Identify which cell holds the provided text, then report its (x, y) central coordinate. 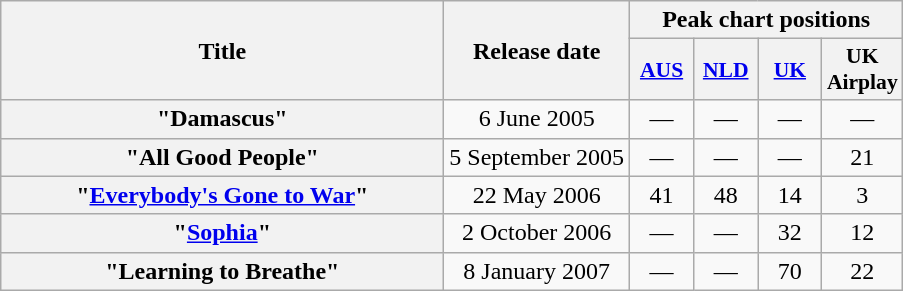
6 June 2005 (537, 119)
"Damascus" (222, 119)
14 (790, 195)
48 (726, 195)
5 September 2005 (537, 157)
AUS (662, 70)
Release date (537, 50)
12 (862, 233)
NLD (726, 70)
70 (790, 271)
41 (662, 195)
2 October 2006 (537, 233)
"Sophia" (222, 233)
22 (862, 271)
21 (862, 157)
Title (222, 50)
"Everybody's Gone to War" (222, 195)
"All Good People" (222, 157)
UK (790, 70)
32 (790, 233)
3 (862, 195)
22 May 2006 (537, 195)
"Learning to Breathe" (222, 271)
Peak chart positions (766, 20)
UK Airplay (862, 70)
8 January 2007 (537, 271)
